Return the (x, y) coordinate for the center point of the cell that contains the specified text.  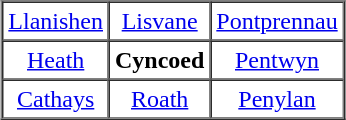
Llanishen (56, 22)
Pentwyn (276, 60)
Penylan (276, 100)
Roath (160, 100)
Cathays (56, 100)
Cyncoed (160, 60)
Pontprennau (276, 22)
Heath (56, 60)
Lisvane (160, 22)
